Scan for the cell matching the given text and deliver its (X, Y) coordinate at center. 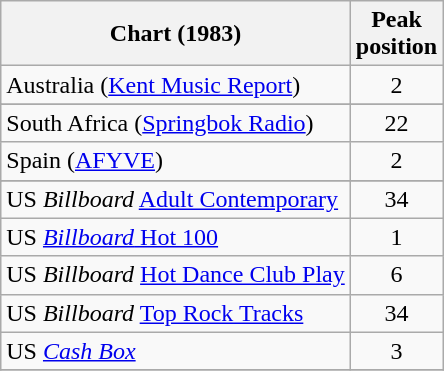
Chart (1983) (176, 34)
US Billboard Hot 100 (176, 237)
1 (396, 237)
US Billboard Top Rock Tracks (176, 313)
22 (396, 123)
Peakposition (396, 34)
US Billboard Adult Contemporary (176, 199)
Australia (Kent Music Report) (176, 85)
South Africa (Springbok Radio) (176, 123)
6 (396, 275)
US Billboard Hot Dance Club Play (176, 275)
US Cash Box (176, 351)
3 (396, 351)
Spain (AFYVE) (176, 161)
